Return the (x, y) coordinate for the center point of the cell that contains the specified text.  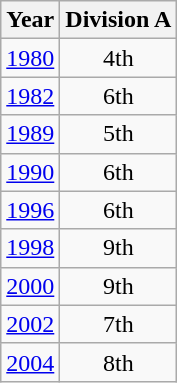
7th (118, 324)
1996 (30, 210)
2000 (30, 286)
1980 (30, 58)
4th (118, 58)
Year (30, 20)
8th (118, 362)
2002 (30, 324)
1998 (30, 248)
Division A (118, 20)
2004 (30, 362)
1989 (30, 134)
1982 (30, 96)
1990 (30, 172)
5th (118, 134)
